Capture the cell that displays the provided text and extract its (x, y) central coordinate. 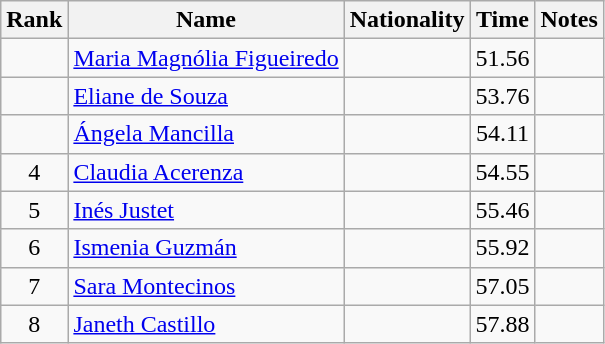
Sara Montecinos (206, 286)
Eliane de Souza (206, 96)
55.92 (502, 248)
54.11 (502, 134)
Rank (34, 20)
Notes (569, 20)
Claudia Acerenza (206, 172)
Ismenia Guzmán (206, 248)
7 (34, 286)
4 (34, 172)
6 (34, 248)
51.56 (502, 58)
Inés Justet (206, 210)
55.46 (502, 210)
54.55 (502, 172)
Ángela Mancilla (206, 134)
Maria Magnólia Figueiredo (206, 58)
5 (34, 210)
53.76 (502, 96)
Janeth Castillo (206, 324)
Time (502, 20)
57.05 (502, 286)
Name (206, 20)
57.88 (502, 324)
8 (34, 324)
Nationality (407, 20)
